Return the [x, y] coordinate for the center point of the cell that contains the specified text.  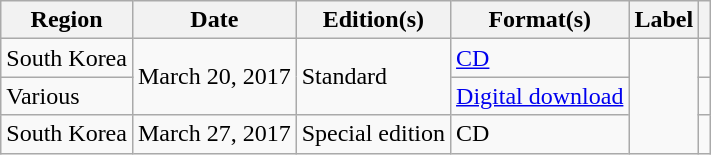
Standard [373, 77]
Date [214, 20]
Digital download [540, 96]
Format(s) [540, 20]
Various [67, 96]
Region [67, 20]
March 27, 2017 [214, 134]
Edition(s) [373, 20]
Special edition [373, 134]
March 20, 2017 [214, 77]
Label [664, 20]
